Output the (X, Y) coordinate of the center of the cell containing the given text.  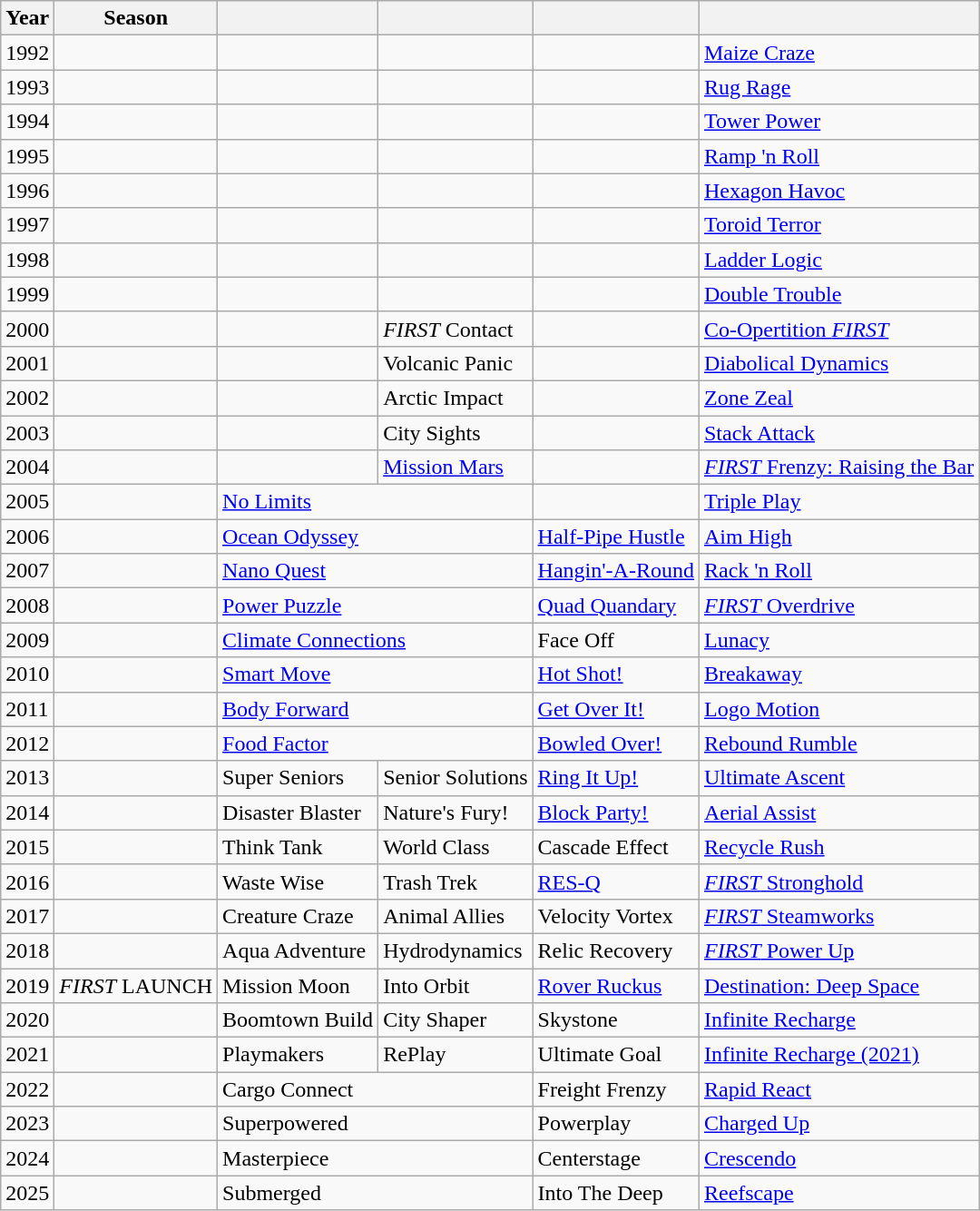
Co-Opertition FIRST (838, 329)
2019 (27, 985)
FIRST Frenzy: Raising the Bar (838, 468)
2007 (27, 571)
2000 (27, 329)
Destination: Deep Space (838, 985)
Cargo Connect (376, 1089)
Rover Ruckus (615, 985)
Ultimate Ascent (838, 778)
Skystone (615, 1020)
2024 (27, 1158)
1997 (27, 225)
City Shaper (456, 1020)
Into The Deep (615, 1193)
1993 (27, 87)
2018 (27, 950)
Half-Pipe Hustle (615, 537)
Breakaway (838, 674)
2023 (27, 1124)
Stack Attack (838, 433)
Creature Craze (298, 916)
Centerstage (615, 1158)
Food Factor (376, 743)
1995 (27, 156)
2010 (27, 674)
Aerial Assist (838, 812)
Super Seniors (298, 778)
Nano Quest (376, 571)
1998 (27, 260)
Nature's Fury! (456, 812)
Freight Frenzy (615, 1089)
1996 (27, 191)
Waste Wise (298, 881)
Hydrodynamics (456, 950)
Ocean Odyssey (376, 537)
2022 (27, 1089)
Zone Zeal (838, 398)
Ultimate Goal (615, 1055)
2020 (27, 1020)
Get Over It! (615, 709)
Maize Craze (838, 53)
Aim High (838, 537)
Power Puzzle (376, 605)
Playmakers (298, 1055)
Trash Trek (456, 881)
1999 (27, 294)
Triple Play (838, 502)
2015 (27, 847)
Hot Shot! (615, 674)
Block Party! (615, 812)
RES-Q (615, 881)
Lunacy (838, 640)
Mission Moon (298, 985)
Disaster Blaster (298, 812)
FIRST LAUNCH (136, 985)
Toroid Terror (838, 225)
2009 (27, 640)
2003 (27, 433)
2008 (27, 605)
Into Orbit (456, 985)
Infinite Recharge (838, 1020)
Volcanic Panic (456, 363)
2016 (27, 881)
Diabolical Dynamics (838, 363)
Ramp 'n Roll (838, 156)
2014 (27, 812)
Superpowered (376, 1124)
Relic Recovery (615, 950)
Mission Mars (456, 468)
City Sights (456, 433)
2013 (27, 778)
Cascade Effect (615, 847)
Think Tank (298, 847)
Aqua Adventure (298, 950)
Quad Quandary (615, 605)
Recycle Rush (838, 847)
Rebound Rumble (838, 743)
2017 (27, 916)
Senior Solutions (456, 778)
Velocity Vortex (615, 916)
2004 (27, 468)
Face Off (615, 640)
World Class (456, 847)
Climate Connections (376, 640)
2011 (27, 709)
No Limits (376, 502)
Bowled Over! (615, 743)
Infinite Recharge (2021) (838, 1055)
Masterpiece (376, 1158)
FIRST Overdrive (838, 605)
2005 (27, 502)
Crescendo (838, 1158)
Powerplay (615, 1124)
FIRST Steamworks (838, 916)
Reefscape (838, 1193)
Arctic Impact (456, 398)
Tower Power (838, 122)
Animal Allies (456, 916)
Smart Move (376, 674)
2012 (27, 743)
1992 (27, 53)
FIRST Contact (456, 329)
Logo Motion (838, 709)
Ladder Logic (838, 260)
2006 (27, 537)
Boomtown Build (298, 1020)
Rug Rage (838, 87)
Submerged (376, 1193)
Charged Up (838, 1124)
2001 (27, 363)
Double Trouble (838, 294)
Rack 'n Roll (838, 571)
2025 (27, 1193)
Year (27, 18)
RePlay (456, 1055)
Season (136, 18)
Rapid React (838, 1089)
FIRST Power Up (838, 950)
Body Forward (376, 709)
2021 (27, 1055)
Ring It Up! (615, 778)
Hangin'-A-Round (615, 571)
Hexagon Havoc (838, 191)
2002 (27, 398)
FIRST Stronghold (838, 881)
1994 (27, 122)
